Pinpoint the cell where the given text exists, returning its (x, y) midpoint coordinate. 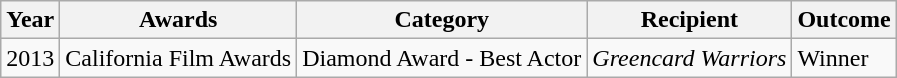
California Film Awards (178, 58)
Winner (844, 58)
Diamond Award - Best Actor (442, 58)
Outcome (844, 20)
2013 (30, 58)
Recipient (690, 20)
Year (30, 20)
Awards (178, 20)
Greencard Warriors (690, 58)
Category (442, 20)
